Return the [X, Y] coordinate for the center point of the cell that contains the specified text.  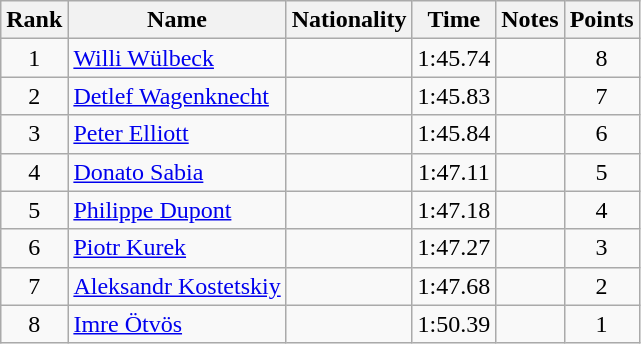
Imre Ötvös [177, 324]
Aleksandr Kostetskiy [177, 286]
Peter Elliott [177, 134]
1:47.11 [454, 172]
1:50.39 [454, 324]
Name [177, 20]
Detlef Wagenknecht [177, 96]
Rank [34, 20]
1:45.84 [454, 134]
Points [602, 20]
1:47.18 [454, 210]
Time [454, 20]
Piotr Kurek [177, 248]
1:45.74 [454, 58]
1:47.27 [454, 248]
1:45.83 [454, 96]
Notes [530, 20]
Donato Sabia [177, 172]
Willi Wülbeck [177, 58]
Nationality [349, 20]
Philippe Dupont [177, 210]
1:47.68 [454, 286]
